Return [X, Y] of the center of cell containing provided text 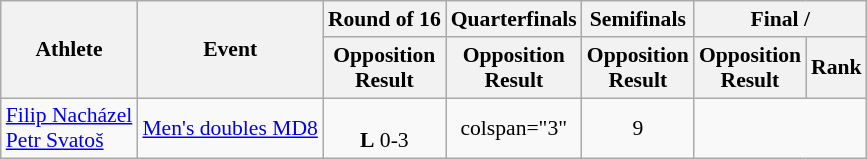
L 0-3 [384, 128]
Athlete [70, 50]
Round of 16 [384, 19]
Final / [780, 19]
9 [638, 128]
Filip NacházelPetr Svatoš [70, 128]
Semifinals [638, 19]
Men's doubles MD8 [230, 128]
Rank [836, 68]
Event [230, 50]
Quarterfinals [514, 19]
colspan="3" [514, 128]
